Output the [x, y] coordinate of the center of the cell containing the given text.  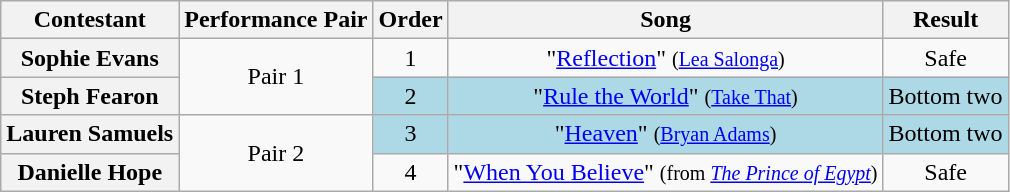
Danielle Hope [90, 172]
"Rule the World" (Take That) [666, 96]
3 [410, 134]
Order [410, 20]
Contestant [90, 20]
Sophie Evans [90, 58]
Song [666, 20]
Lauren Samuels [90, 134]
Performance Pair [276, 20]
Result [946, 20]
4 [410, 172]
Pair 2 [276, 153]
"Heaven" (Bryan Adams) [666, 134]
Steph Fearon [90, 96]
"When You Believe" (from The Prince of Egypt) [666, 172]
Pair 1 [276, 77]
"Reflection" (Lea Salonga) [666, 58]
1 [410, 58]
2 [410, 96]
